Return [X, Y] of the center of cell containing provided text 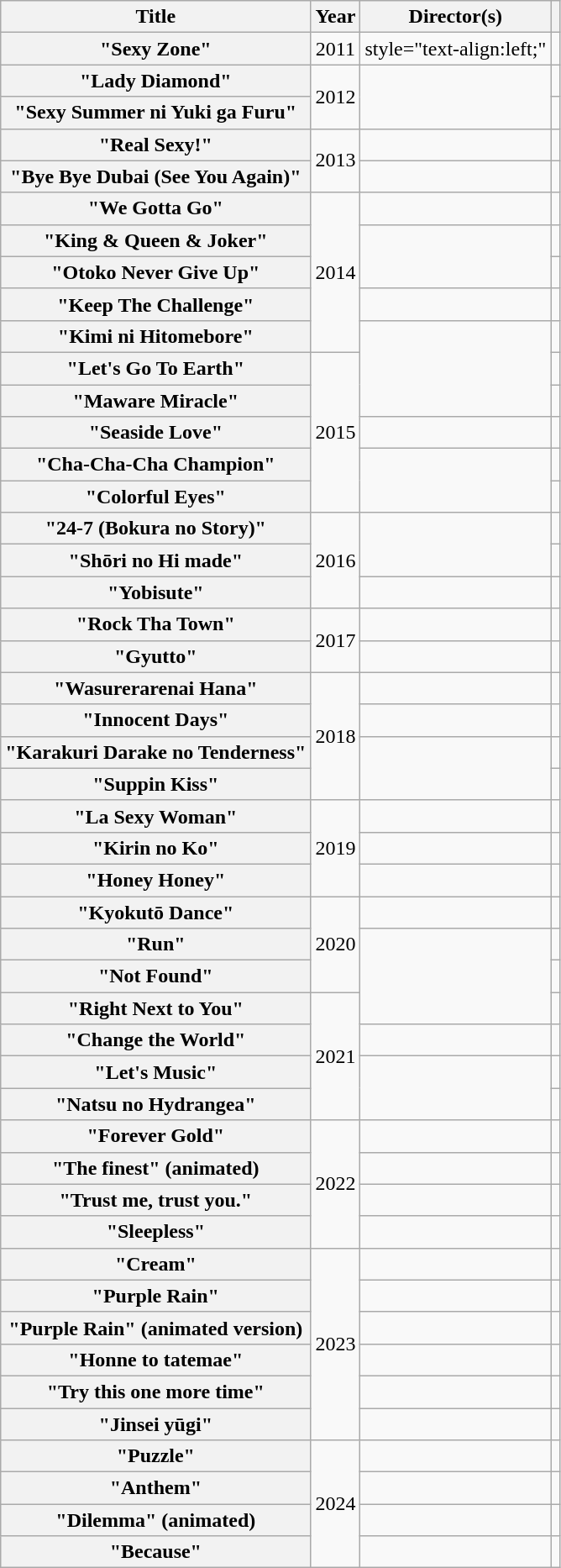
"Honne to tatemae" [156, 1360]
2015 [336, 432]
"Kyokutō Dance" [156, 912]
"24-7 (Bokura no Story)" [156, 529]
"Try this one more time" [156, 1392]
"Because" [156, 1552]
"Kimi ni Hitomebore" [156, 336]
"Maware Miracle" [156, 401]
"Bye Bye Dubai (See You Again)" [156, 176]
"Wasurerarenai Hana" [156, 688]
"Let's Music" [156, 1072]
"Run" [156, 944]
"Yobisute" [156, 592]
"King & Queen & Joker" [156, 240]
2024 [336, 1504]
"Dilemma" (animated) [156, 1520]
"Gyutto" [156, 656]
"Lady Diamond" [156, 81]
"Innocent Days" [156, 720]
"Purple Rain" (animated version) [156, 1328]
"Natsu no Hydrangea" [156, 1104]
Year [336, 17]
2017 [336, 640]
"Colorful Eyes" [156, 497]
"Purple Rain" [156, 1296]
"Cream" [156, 1264]
"Seaside Love" [156, 433]
"Jinsei yūgi" [156, 1424]
"Trust me, trust you." [156, 1200]
2011 [336, 49]
"Otoko Never Give Up" [156, 272]
"Puzzle" [156, 1456]
"Cha-Cha-Cha Champion" [156, 465]
2014 [336, 272]
"Kirin no Ko" [156, 848]
2018 [336, 736]
"Right Next to You" [156, 1008]
2022 [336, 1184]
"Real Sexy!" [156, 145]
"La Sexy Woman" [156, 816]
2013 [336, 160]
"Not Found" [156, 976]
style="text-align:left;" [455, 49]
Title [156, 17]
"Keep The Challenge" [156, 304]
2016 [336, 560]
"We Gotta Go" [156, 208]
"Karakuri Darake no Tenderness" [156, 752]
2012 [336, 97]
"Sexy Summer ni Yuki ga Furu" [156, 113]
"Suppin Kiss" [156, 784]
"Sleepless" [156, 1232]
"Honey Honey" [156, 880]
"Change the World" [156, 1040]
2021 [336, 1056]
2020 [336, 944]
"Rock Tha Town" [156, 624]
2019 [336, 848]
"Let's Go To Earth" [156, 368]
"Forever Gold" [156, 1136]
2023 [336, 1344]
"Anthem" [156, 1488]
"The finest" (animated) [156, 1168]
"Shōri no Hi made" [156, 560]
Director(s) [455, 17]
"Sexy Zone" [156, 49]
